Find where the given text appears and provide that cell's center as [X, Y] coordinate. 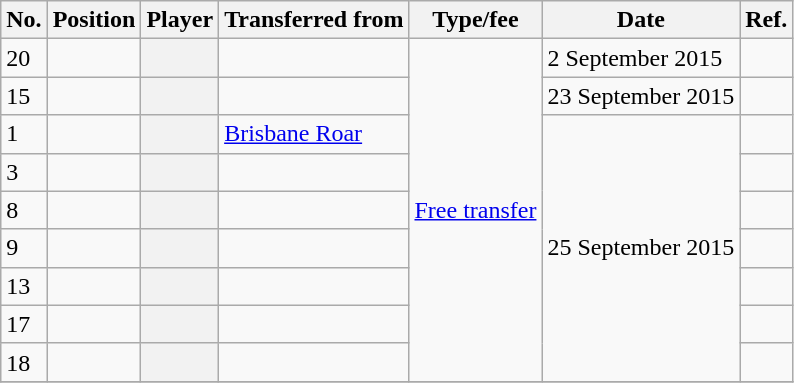
23 September 2015 [641, 96]
No. [24, 20]
2 September 2015 [641, 58]
13 [24, 286]
1 [24, 134]
9 [24, 248]
25 September 2015 [641, 248]
8 [24, 210]
Date [641, 20]
Type/fee [476, 20]
20 [24, 58]
17 [24, 324]
Ref. [766, 20]
Free transfer [476, 210]
18 [24, 362]
Brisbane Roar [314, 134]
Transferred from [314, 20]
3 [24, 172]
15 [24, 96]
Player [180, 20]
Position [94, 20]
